Capture the cell that displays the provided text and extract its (x, y) central coordinate. 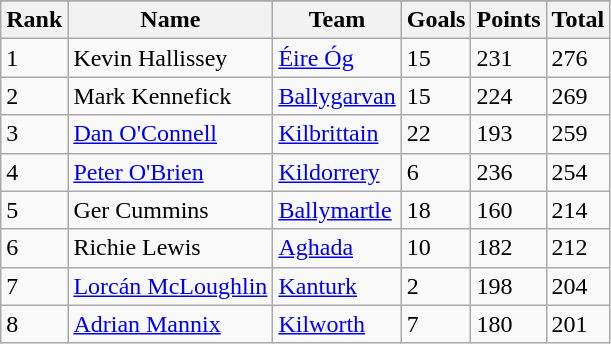
198 (508, 286)
Kanturk (337, 286)
Peter O'Brien (170, 172)
Ballymartle (337, 210)
Points (508, 20)
Kildorrery (337, 172)
Ger Cummins (170, 210)
8 (34, 324)
22 (436, 134)
Goals (436, 20)
5 (34, 210)
231 (508, 58)
Rank (34, 20)
160 (508, 210)
259 (578, 134)
3 (34, 134)
Mark Kennefick (170, 96)
Ballygarvan (337, 96)
Lorcán McLoughlin (170, 286)
Richie Lewis (170, 248)
Kilworth (337, 324)
212 (578, 248)
Adrian Mannix (170, 324)
254 (578, 172)
Aghada (337, 248)
Total (578, 20)
182 (508, 248)
276 (578, 58)
269 (578, 96)
224 (508, 96)
Team (337, 20)
1 (34, 58)
204 (578, 286)
Kevin Hallissey (170, 58)
4 (34, 172)
180 (508, 324)
201 (578, 324)
Dan O'Connell (170, 134)
10 (436, 248)
Name (170, 20)
193 (508, 134)
Kilbrittain (337, 134)
Éire Óg (337, 58)
236 (508, 172)
18 (436, 210)
214 (578, 210)
